Capture the cell that displays the provided text and extract its (X, Y) central coordinate. 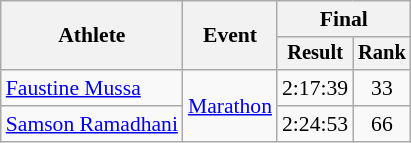
2:24:53 (315, 124)
Result (315, 54)
Event (230, 36)
Faustine Mussa (92, 88)
2:17:39 (315, 88)
Samson Ramadhani (92, 124)
Marathon (230, 106)
Final (344, 19)
Athlete (92, 36)
66 (382, 124)
33 (382, 88)
Rank (382, 54)
